Capture the cell that displays the provided text and extract its [x, y] central coordinate. 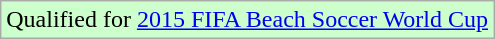
Qualified for 2015 FIFA Beach Soccer World Cup [248, 20]
